From the cell containing the given text, extract its center point as (x, y) coordinate. 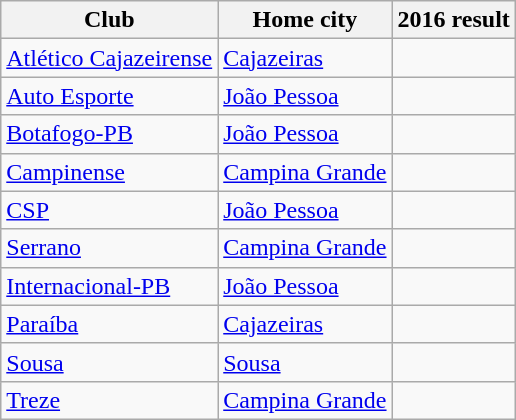
Auto Esporte (110, 96)
Home city (305, 20)
Campinense (110, 172)
Club (110, 20)
CSP (110, 210)
Internacional-PB (110, 286)
Serrano (110, 248)
Botafogo-PB (110, 134)
Atlético Cajazeirense (110, 58)
Paraíba (110, 324)
2016 result (454, 20)
Treze (110, 400)
